Determine the [x, y] coordinate at the center of the cell enclosing the given text.  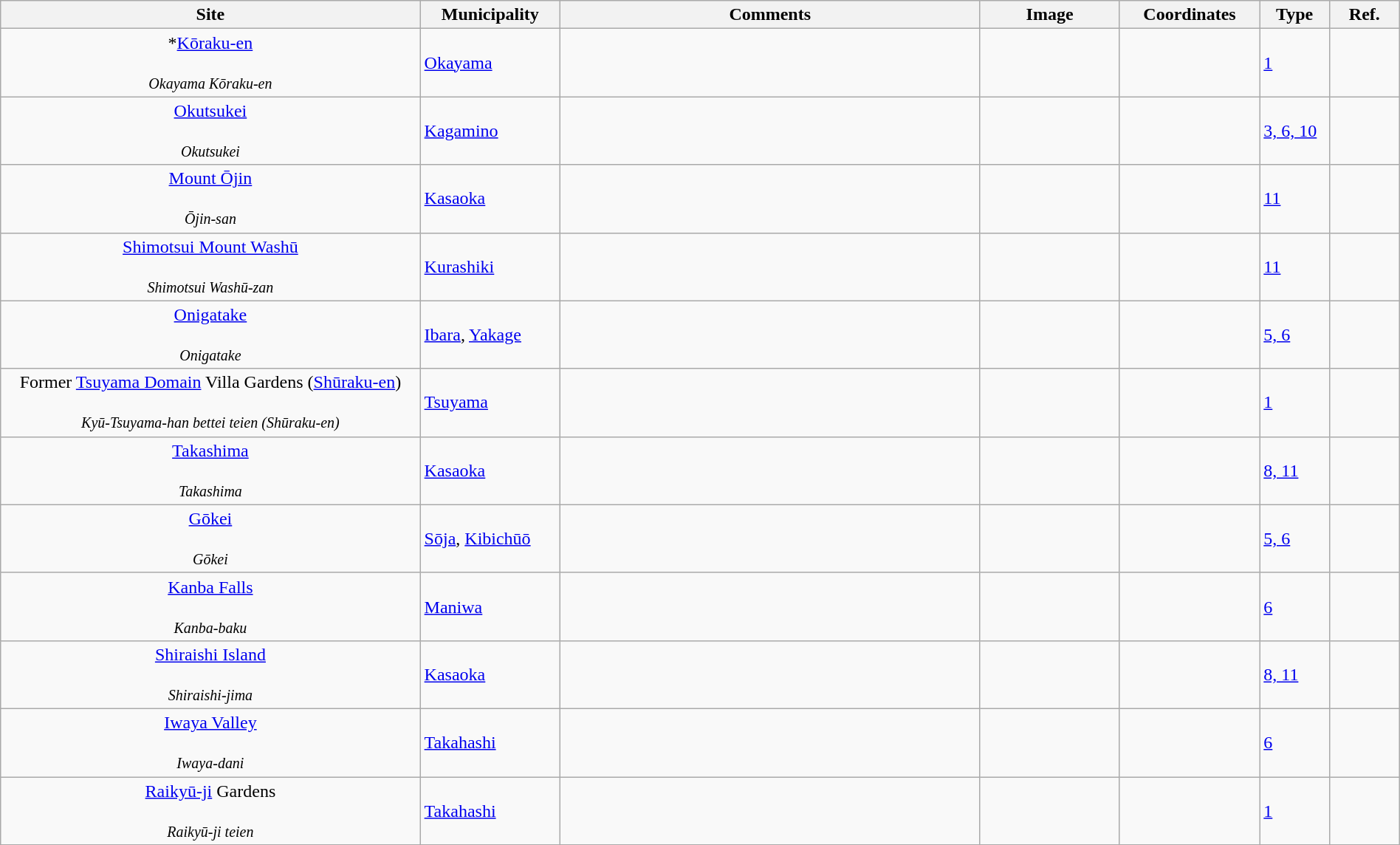
TakashimaTakashima [210, 471]
Okayama [490, 63]
Comments [770, 15]
Maniwa [490, 606]
Iwaya ValleyIwaya-dani [210, 742]
Raikyū-ji GardensRaikyū-ji teien [210, 811]
Site [210, 15]
Coordinates [1189, 15]
Municipality [490, 15]
OkutsukeiOkutsukei [210, 131]
Shimotsui Mount WashūShimotsui Washū-zan [210, 267]
3, 6, 10 [1295, 131]
Tsuyama [490, 403]
Kurashiki [490, 267]
Kagamino [490, 131]
Kanba FallsKanba-baku [210, 606]
Sōja, Kibichūō [490, 538]
Mount ŌjinŌjin-san [210, 199]
*Kōraku-enOkayama Kōraku-en [210, 63]
Type [1295, 15]
GōkeiGōkei [210, 538]
Image [1050, 15]
Shiraishi IslandShiraishi-jima [210, 674]
Former Tsuyama Domain Villa Gardens (Shūraku-en)Kyū-Tsuyama-han bettei teien (Shūraku-en) [210, 403]
OnigatakeOnigatake [210, 335]
Ref. [1365, 15]
Ibara, Yakage [490, 335]
